For the text-containing cell, return its midpoint in (X, Y) coordinate format. 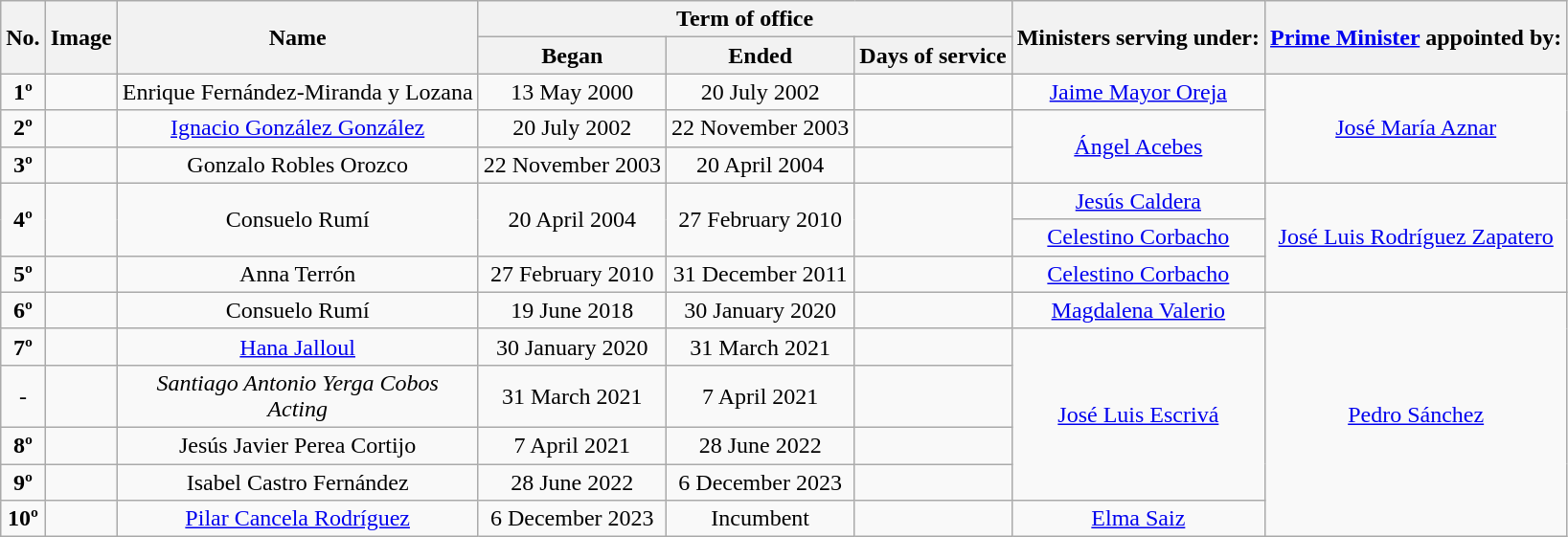
Jesús Javier Perea Cortijo (297, 445)
Ministers serving under: (1138, 37)
José Luis Escrivá (1138, 414)
6º (23, 310)
Incumbent (760, 519)
Ended (760, 56)
Elma Saiz (1138, 519)
Jesús Caldera (1138, 201)
Hana Jalloul (297, 347)
1º (23, 92)
Anna Terrón (297, 274)
Image (80, 37)
No. (23, 37)
8º (23, 445)
Santiago Antonio Yerga CobosActing (297, 396)
9º (23, 481)
Began (572, 56)
- (23, 396)
Prime Minister appointed by: (1416, 37)
3º (23, 165)
Days of service (933, 56)
13 May 2000 (572, 92)
Isabel Castro Fernández (297, 481)
Magdalena Valerio (1138, 310)
Term of office (745, 19)
31 December 2011 (760, 274)
7º (23, 347)
Enrique Fernández-Miranda y Lozana (297, 92)
10º (23, 519)
19 June 2018 (572, 310)
Ángel Acebes (1138, 146)
Pilar Cancela Rodríguez (297, 519)
Name (297, 37)
2º (23, 128)
José María Aznar (1416, 128)
5º (23, 274)
Gonzalo Robles Orozco (297, 165)
Pedro Sánchez (1416, 414)
José Luis Rodríguez Zapatero (1416, 237)
Ignacio González González (297, 128)
4º (23, 219)
Jaime Mayor Oreja (1138, 92)
